Locate the cell with the specified text and output its [x, y] center coordinate. 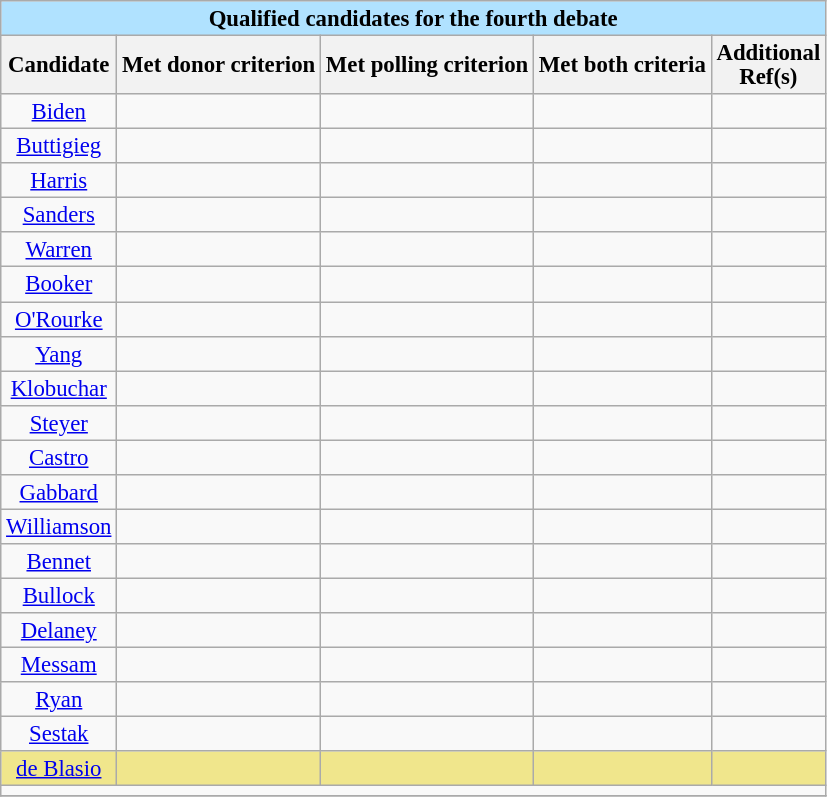
Williamson [59, 526]
Steyer [59, 422]
Ryan [59, 700]
Gabbard [59, 492]
Booker [59, 284]
Messam [59, 666]
Castro [59, 458]
Klobuchar [59, 388]
Sanders [59, 216]
AdditionalRef(s) [768, 66]
Yang [59, 354]
Buttigieg [59, 146]
Biden [59, 112]
de Blasio [59, 768]
Qualified candidates for the fourth debate [414, 18]
Met both criteria [623, 66]
Met donor criterion [219, 66]
Candidate [59, 66]
Delaney [59, 630]
Sestak [59, 734]
O'Rourke [59, 320]
Harris [59, 180]
Warren [59, 250]
Bennet [59, 562]
Bullock [59, 596]
Met polling criterion [428, 66]
